Provide the [x, y] coordinate of the cell's center where the given text is located.  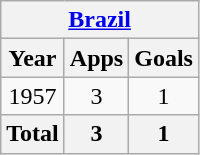
Goals [164, 58]
Brazil [100, 20]
1957 [33, 96]
Apps [96, 58]
Total [33, 134]
Year [33, 58]
